Identify which cell holds the provided text, then report its (X, Y) central coordinate. 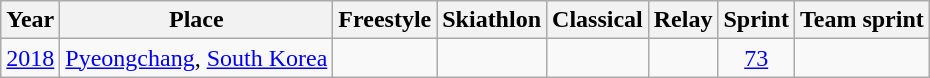
Team sprint (862, 20)
Relay (683, 20)
Classical (598, 20)
Year (30, 20)
Freestyle (385, 20)
Place (196, 20)
2018 (30, 58)
Pyeongchang, South Korea (196, 58)
73 (756, 58)
Sprint (756, 20)
Skiathlon (492, 20)
